Extract the (x, y) coordinate from the center of the cell holding the provided text.  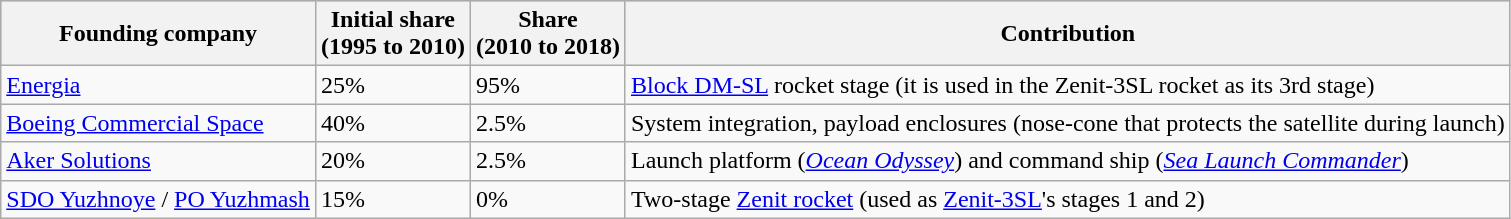
Energia (158, 85)
SDO Yuzhnoye / PO Yuzhmash (158, 199)
Founding company (158, 34)
0% (548, 199)
Initial share(1995 to 2010) (392, 34)
Aker Solutions (158, 161)
40% (392, 123)
20% (392, 161)
15% (392, 199)
25% (392, 85)
Share(2010 to 2018) (548, 34)
System integration, payload enclosures (nose-cone that protects the satellite during launch) (1068, 123)
Block DM-SL rocket stage (it is used in the Zenit-3SL rocket as its 3rd stage) (1068, 85)
Contribution (1068, 34)
Boeing Commercial Space (158, 123)
95% (548, 85)
Launch platform (Ocean Odyssey) and command ship (Sea Launch Commander) (1068, 161)
Two-stage Zenit rocket (used as Zenit-3SL's stages 1 and 2) (1068, 199)
